Identify which cell holds the provided text, then report its (X, Y) central coordinate. 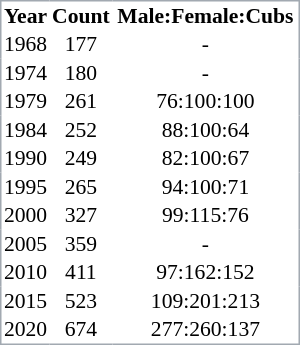
277:260:137 (206, 330)
1984 (26, 130)
411 (80, 272)
1995 (26, 186)
1968 (26, 44)
76:100:100 (206, 101)
Male:Female:Cubs (206, 16)
2000 (26, 215)
1979 (26, 101)
327 (80, 215)
97:162:152 (206, 272)
523 (80, 300)
2020 (26, 330)
Count (80, 16)
359 (80, 244)
674 (80, 330)
94:100:71 (206, 186)
82:100:67 (206, 158)
180 (80, 72)
2015 (26, 300)
252 (80, 130)
88:100:64 (206, 130)
177 (80, 44)
1974 (26, 72)
109:201:213 (206, 300)
2010 (26, 272)
2005 (26, 244)
1990 (26, 158)
Year (26, 16)
265 (80, 186)
249 (80, 158)
261 (80, 101)
99:115:76 (206, 215)
